Provide the (X, Y) coordinate of the cell's center where the given text is located.  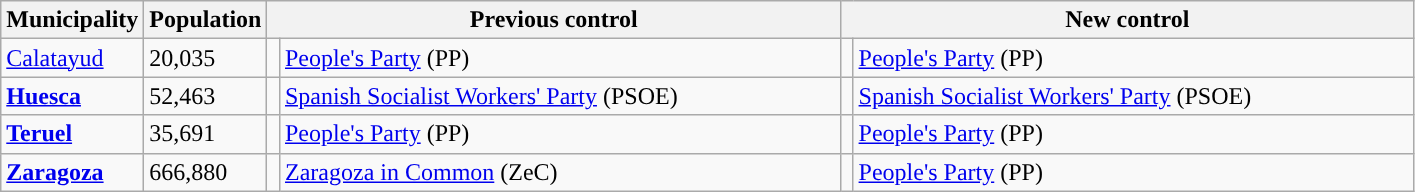
Population (206, 20)
Calatayud (72, 58)
Zaragoza in Common (ZeC) (560, 172)
20,035 (206, 58)
Previous control (554, 20)
35,691 (206, 134)
Teruel (72, 134)
Municipality (72, 20)
52,463 (206, 96)
666,880 (206, 172)
Huesca (72, 96)
New control (1127, 20)
Zaragoza (72, 172)
